Locate the cell with the specified text and output its [x, y] center coordinate. 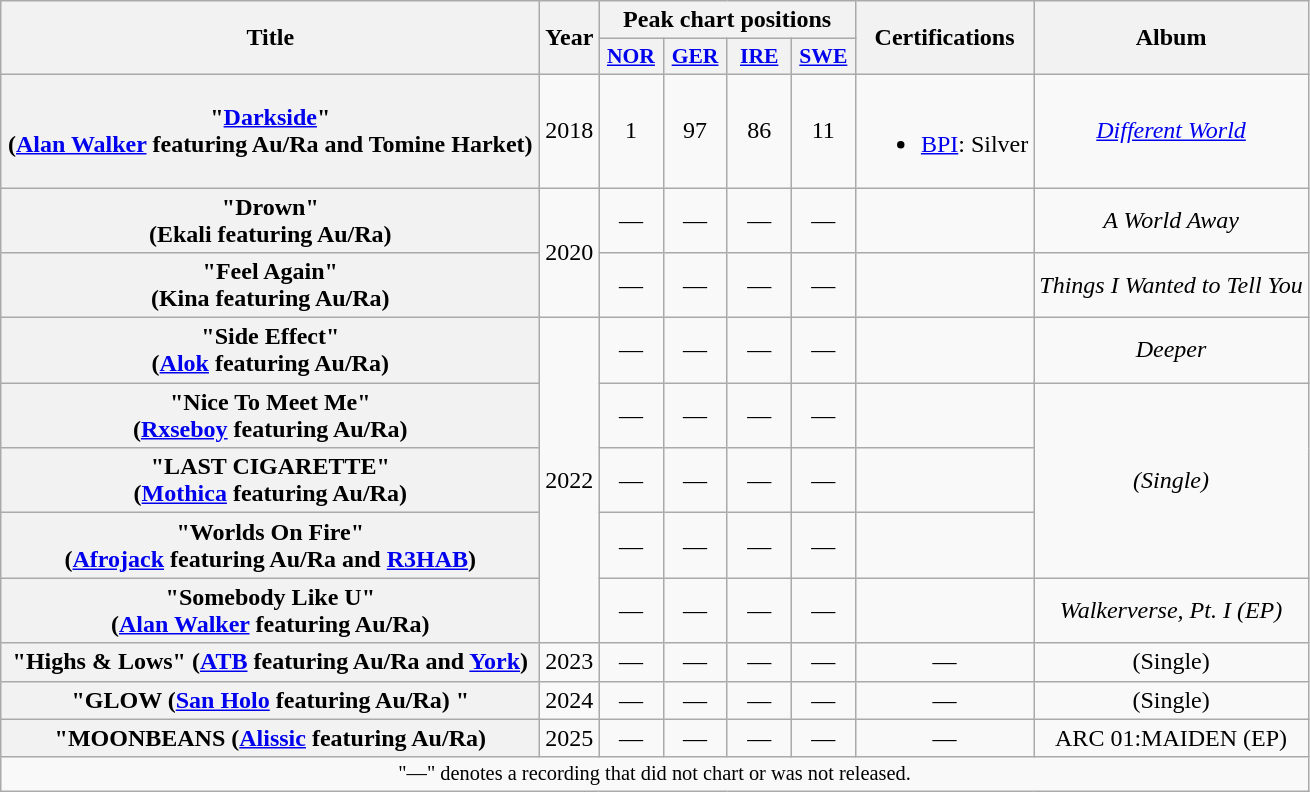
Title [270, 38]
Album [1171, 38]
Certifications [944, 38]
GER [695, 57]
Year [570, 38]
Different World [1171, 130]
"MOONBEANS (Alissic featuring Au/Ra) [270, 738]
"Worlds On Fire"(Afrojack featuring Au/Ra and R3HAB) [270, 546]
"Drown"(Ekali featuring Au/Ra) [270, 220]
"Nice To Meet Me"(Rxseboy featuring Au/Ra) [270, 416]
97 [695, 130]
A World Away [1171, 220]
Things I Wanted to Tell You [1171, 286]
IRE [759, 57]
2022 [570, 480]
Peak chart positions [727, 20]
2018 [570, 130]
Deeper [1171, 350]
NOR [631, 57]
"Feel Again"(Kina featuring Au/Ra) [270, 286]
"—" denotes a recording that did not chart or was not released. [655, 774]
ARC 01:MAIDEN (EP) [1171, 738]
"Darkside"(Alan Walker featuring Au/Ra and Tomine Harket) [270, 130]
"LAST CIGARETTE"(Mothica featuring Au/Ra) [270, 480]
11 [823, 130]
"Somebody Like U"(Alan Walker featuring Au/Ra) [270, 610]
1 [631, 130]
SWE [823, 57]
2025 [570, 738]
"GLOW (San Holo featuring Au/Ra) " [270, 700]
86 [759, 130]
Walkerverse, Pt. I (EP) [1171, 610]
BPI: Silver [944, 130]
"Side Effect"(Alok featuring Au/Ra) [270, 350]
2024 [570, 700]
2023 [570, 662]
"Highs & Lows" (ATB featuring Au/Ra and York) [270, 662]
2020 [570, 253]
